Output the (x, y) coordinate of the center of the cell containing the given text.  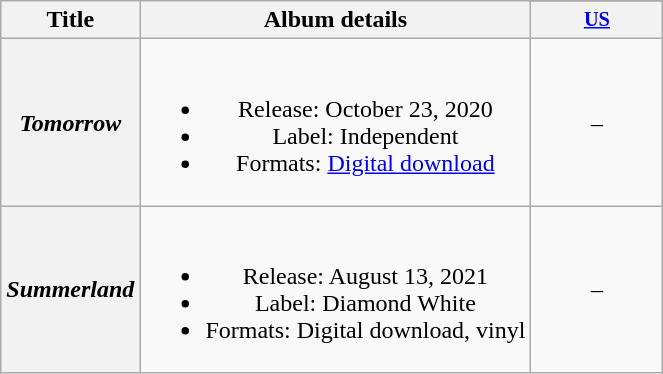
Summerland (70, 290)
Tomorrow (70, 122)
Release: August 13, 2021Label: Diamond WhiteFormats: Digital download, vinyl (336, 290)
Album details (336, 20)
US (597, 20)
Title (70, 20)
Release: October 23, 2020Label: IndependentFormats: Digital download (336, 122)
